Extract the (x, y) coordinate from the center of the cell holding the provided text.  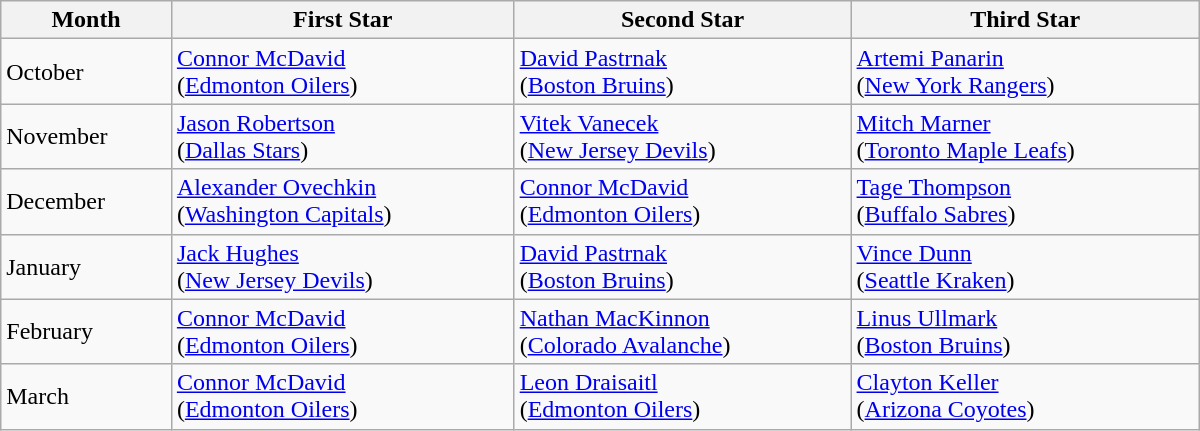
Second Star (682, 20)
Alexander Ovechkin(Washington Capitals) (342, 202)
March (86, 396)
Linus Ullmark(Boston Bruins) (1025, 332)
Third Star (1025, 20)
Vitek Vanecek(New Jersey Devils) (682, 136)
Artemi Panarin(New York Rangers) (1025, 72)
Month (86, 20)
January (86, 266)
First Star (342, 20)
Jack Hughes(New Jersey Devils) (342, 266)
October (86, 72)
Nathan MacKinnon(Colorado Avalanche) (682, 332)
Leon Draisaitl(Edmonton Oilers) (682, 396)
Tage Thompson(Buffalo Sabres) (1025, 202)
November (86, 136)
Clayton Keller(Arizona Coyotes) (1025, 396)
Vince Dunn(Seattle Kraken) (1025, 266)
Jason Robertson(Dallas Stars) (342, 136)
Mitch Marner(Toronto Maple Leafs) (1025, 136)
February (86, 332)
December (86, 202)
